Provide the (X, Y) coordinate of the cell's center where the given text is located.  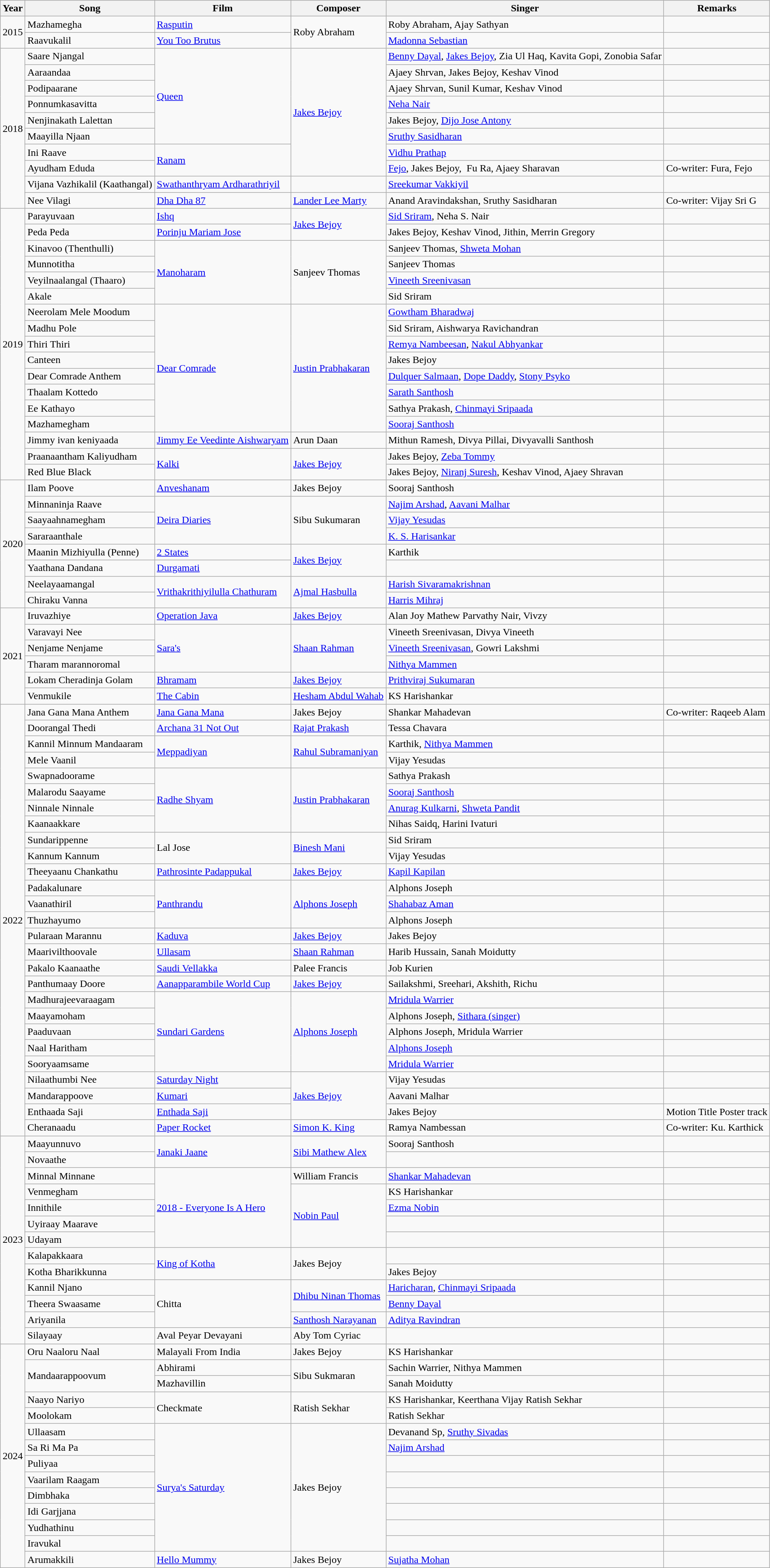
2015 (13, 32)
Film (223, 8)
Sid Sriram, Neha S. Nair (525, 216)
Ee Kathayo (90, 408)
Tharam marannoromal (90, 664)
Dimbhaka (90, 1496)
King of Kotha (223, 1264)
Hesham Abdul Wahab (338, 696)
Enthaada Saji (90, 1112)
Kapil Kapilan (525, 872)
Saudi Vellakka (223, 968)
Ranam (223, 160)
2 States (223, 552)
Maayamoham (90, 1016)
Ilam Poove (90, 488)
Palee Francis (338, 968)
Jimmy ivan keniyaada (90, 440)
Alan Joy Mathew Parvathy Nair, Vivzy (525, 616)
Rajat Prakash (338, 728)
Theeyaanu Chankathu (90, 872)
Alphons Joseph, Sithara (singer) (525, 1016)
Aval Peyar Devayani (223, 1336)
Vineeth Sreenivasan, Divya Vineeth (525, 632)
Panthumaay Doore (90, 984)
Porinju Mariam Jose (223, 232)
Maayunnuvo (90, 1144)
Deira Diaries (223, 520)
Moolokam (90, 1415)
Sundari Gardens (223, 1032)
Anurag Kulkarni, Shweta Pandit (525, 808)
Janaki Jaane (223, 1152)
Paper Rocket (223, 1128)
2023 (13, 1239)
Paaduvaan (90, 1032)
Aanapparambile World Cup (223, 984)
Kannil Minnum Mandaaram (90, 744)
Minnaninja Raave (90, 504)
Ullaasam (90, 1431)
2021 (13, 656)
Haricharan, Chinmayi Sripaada (525, 1288)
Puliyaa (90, 1463)
Anand Aravindakshan, Sruthy Sasidharan (525, 200)
Sathya Prakash (525, 776)
Veyilnaalangal (Thaaro) (90, 280)
2019 (13, 345)
Ajaey Shrvan, Sunil Kumar, Keshav Vinod (525, 88)
Sooryaamsame (90, 1064)
Swapnadoorame (90, 776)
Chiraku Vanna (90, 600)
Vineeth Sreenivasan, Gowri Lakshmi (525, 648)
Novaathe (90, 1160)
Co-writer: Ku. Karthick (717, 1128)
Thuzhayumo (90, 920)
Alphons Joseph, Mridula Warrier (525, 1032)
Pakalo Kaanaathe (90, 968)
Peda Peda (90, 232)
Co-writer: Vijay Sri G (717, 200)
Aaraandaa (90, 72)
Enthada Saji (223, 1112)
Pathrosinte Padappukal (223, 872)
Bhramam (223, 680)
Sararaanthale (90, 536)
Sachin Warrier, Nithya Mammen (525, 1368)
Munnotitha (90, 264)
Jana Gana Mana (223, 712)
Tessa Chavara (525, 728)
Madhurajeevaraagam (90, 1000)
Red Blue Black (90, 472)
Surya's Saturday (223, 1487)
Composer (338, 8)
Year (13, 8)
Chitta (223, 1304)
Checkmate (223, 1408)
Parayuvaan (90, 216)
Harris Mihraj (525, 600)
Rahul Subramaniyan (338, 752)
Ezma Nobin (525, 1208)
Najim Arshad (525, 1447)
K. S. Harisankar (525, 536)
Padakalunare (90, 888)
Devanand Sp, Sruthy Sivadas (525, 1431)
Kalki (223, 464)
Jakes Bejoy, Keshav Vinod, Jithin, Merrin Gregory (525, 232)
Kannil Njano (90, 1288)
Nenjinakath Lalettan (90, 120)
Kaduva (223, 936)
Panthrandu (223, 904)
Sa Ri Ma Pa (90, 1447)
Simon K. King (338, 1128)
Madonna Sebastian (525, 40)
Mele Vaanil (90, 760)
Fejo, Jakes Bejoy, Fu Ra, Ajaey Sharavan (525, 168)
Prithviraj Sukumaran (525, 680)
Hello Mummy (223, 1560)
Benny Dayal (525, 1304)
Sibi Mathew Alex (338, 1152)
Ninnale Ninnale (90, 808)
Iravukal (90, 1544)
Remarks (717, 8)
Ariyanila (90, 1320)
Vineeth Sreenivasan (525, 280)
Kinavoo (Thenthulli) (90, 248)
Madhu Pole (90, 328)
Archana 31 Not Out (223, 728)
Manoharam (223, 272)
Minnal Minnane (90, 1176)
Oru Naaloru Naal (90, 1352)
Vaanathiril (90, 904)
Ajmal Hasbulla (338, 592)
Neelayaamangal (90, 584)
Pularaan Marannu (90, 936)
Doorangal Thedi (90, 728)
2018 - Everyone Is A Hero (223, 1208)
Canteen (90, 360)
Rasputin (223, 24)
Udayam (90, 1240)
Varavayi Nee (90, 632)
Lal Jose (223, 848)
Arumakkili (90, 1560)
Dhibu Ninan Thomas (338, 1296)
Theera Swaasame (90, 1304)
Sid Sriram, Aishwarya Ravichandran (525, 328)
Saayaahnamegham (90, 520)
Naal Haritham (90, 1048)
Jakes Bejoy, Niranj Suresh, Keshav Vinod, Ajaey Shravan (525, 472)
Gowtham Bharadwaj (525, 312)
Ramya Nambessan (525, 1128)
Jimmy Ee Veedinte Aishwaryam (223, 440)
Maarivilthoovale (90, 952)
Sundarippenne (90, 840)
Jakes Bejoy, Zeba Tommy (525, 456)
Ponnumkasavitta (90, 104)
Swathanthryam Ardharathriyil (223, 184)
Lokam Cheradinja Golam (90, 680)
KS Harishankar, Keerthana Vijay Ratish Sekhar (525, 1400)
2020 (13, 544)
Job Kurien (525, 968)
Nobin Paul (338, 1215)
2024 (13, 1455)
Venmukile (90, 696)
Karthik, Nithya Mammen (525, 744)
Karthik (525, 552)
Co-writer: Fura, Fejo (717, 168)
Co-writer: Raqeeb Alam (717, 712)
Arun Daan (338, 440)
Motion Title Poster track (717, 1112)
Yudhathinu (90, 1528)
Ayudham Eduda (90, 168)
Innithile (90, 1208)
Vaarilam Raagam (90, 1479)
Idi Garjjana (90, 1512)
Kannum Kannum (90, 856)
Nithya Mammen (525, 664)
Aditya Ravindran (525, 1320)
Harib Hussain, Sanah Moidutty (525, 952)
Mazhamegham (90, 424)
Kotha Bharikkunna (90, 1272)
Vrithakrithiyilulla Chathuram (223, 592)
Binesh Mani (338, 848)
Shahabaz Aman (525, 904)
Raavukalil (90, 40)
Mazhamegha (90, 24)
Song (90, 8)
Malayali From India (223, 1352)
Silayaay (90, 1336)
Mithun Ramesh, Divya Pillai, Divyavalli Santhosh (525, 440)
Dulquer Salmaan, Dope Daddy, Stony Psyko (525, 376)
Maanin Mizhiyulla (Penne) (90, 552)
Ishq (223, 216)
Sailakshmi, Sreehari, Akshith, Richu (525, 984)
Vidhu Prathap (525, 152)
Podipaarane (90, 88)
Yaathana Dandana (90, 568)
Durgamati (223, 568)
Roby Abraham (338, 32)
Sruthy Sasidharan (525, 136)
Najim Arshad, Aavani Malhar (525, 504)
Sujatha Mohan (525, 1560)
Dear Comrade Anthem (90, 376)
William Francis (338, 1176)
Saturday Night (223, 1080)
Queen (223, 96)
Jakes Bejoy, Dijo Jose Antony (525, 120)
The Cabin (223, 696)
Ini Raave (90, 152)
Neerolam Mele Moodum (90, 312)
Mandaarappoovum (90, 1376)
Neha Nair (525, 104)
Harish Sivaramakrishnan (525, 584)
Aavani Malhar (525, 1096)
Sibu Sukmaran (338, 1376)
Kumari (223, 1096)
Sanjeev Thomas, Shweta Mohan (525, 248)
Malarodu Saayame (90, 792)
Ajaey Shrvan, Jakes Bejoy, Keshav Vinod (525, 72)
Singer (525, 8)
Praanaantham Kaliyudham (90, 456)
Operation Java (223, 616)
Meppadiyan (223, 752)
Cheranaadu (90, 1128)
Sanah Moidutty (525, 1384)
Dear Comrade (223, 368)
Thaalam Kottedo (90, 392)
Sarath Santhosh (525, 392)
Vijana Vazhikalil (Kaathangal) (90, 184)
Nilaathumbi Nee (90, 1080)
Dha Dha 87 (223, 200)
Santhosh Narayanan (338, 1320)
Jana Gana Mana Anthem (90, 712)
2022 (13, 920)
Lander Lee Marty (338, 200)
Ullasam (223, 952)
Sreekumar Vakkiyil (525, 184)
You Too Brutus (223, 40)
Nihas Saidq, Harini Ivaturi (525, 824)
Kaanaakkare (90, 824)
Thiri Thiri (90, 344)
Nenjame Nenjame (90, 648)
2018 (13, 129)
Uyiraay Maarave (90, 1224)
Radhe Shyam (223, 800)
Mandarappoove (90, 1096)
Abhirami (223, 1368)
Maayilla Njaan (90, 136)
Venmegham (90, 1192)
Sara's (223, 648)
Kalapakkaara (90, 1256)
Benny Dayal, Jakes Bejoy, Zia Ul Haq, Kavita Gopi, Zonobia Safar (525, 56)
Nee Vilagi (90, 200)
Aby Tom Cyriac (338, 1336)
Sathya Prakash, Chinmayi Sripaada (525, 408)
Akale (90, 296)
Iruvazhiye (90, 616)
Naayo Nariyo (90, 1400)
Mazhavillin (223, 1384)
Remya Nambeesan, Nakul Abhyankar (525, 344)
Roby Abraham, Ajay Sathyan (525, 24)
Sibu Sukumaran (338, 520)
Saare Njangal (90, 56)
Anveshanam (223, 488)
